Detect which cell encompasses the target text, then output its (X, Y) center coordinate. 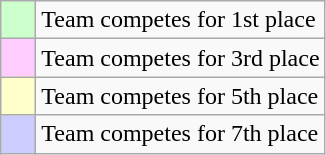
Team competes for 7th place (180, 134)
Team competes for 1st place (180, 20)
Team competes for 3rd place (180, 58)
Team competes for 5th place (180, 96)
